From the cell containing the given text, extract its center point as (X, Y) coordinate. 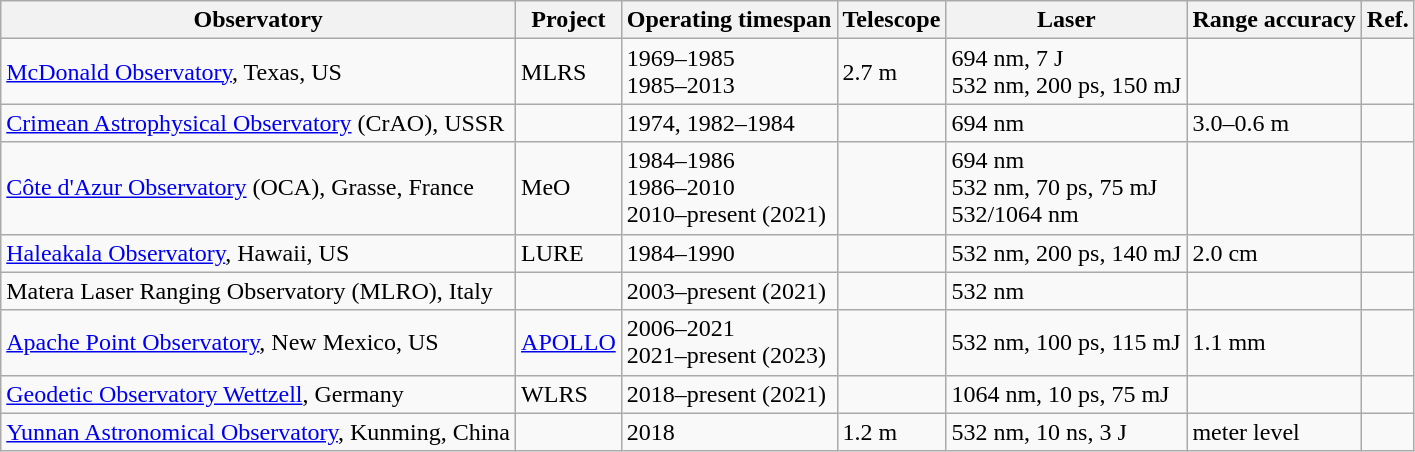
LURE (569, 253)
2006–20212021–present (2023) (729, 342)
McDonald Observatory, Texas, US (258, 72)
1984–19861986–20102010–present (2021) (729, 188)
1974, 1982–1984 (729, 123)
Range accuracy (1274, 20)
2003–present (2021) (729, 291)
694 nm, 7 J532 nm, 200 ps, 150 mJ (1066, 72)
APOLLO (569, 342)
Operating timespan (729, 20)
2.7 m (892, 72)
Apache Point Observatory, New Mexico, US (258, 342)
1064 nm, 10 ps, 75 mJ (1066, 394)
Telescope (892, 20)
1969–19851985–2013 (729, 72)
2018–present (2021) (729, 394)
Crimean Astrophysical Observatory (CrAO), USSR (258, 123)
Matera Laser Ranging Observatory (MLRO), Italy (258, 291)
694 nm532 nm, 70 ps, 75 mJ532/1064 nm (1066, 188)
Laser (1066, 20)
2.0 cm (1274, 253)
Geodetic Observatory Wettzell, Germany (258, 394)
532 nm, 200 ps, 140 mJ (1066, 253)
Côte d'Azur Observatory (OCA), Grasse, France (258, 188)
2018 (729, 432)
Ref. (1388, 20)
Project (569, 20)
3.0–0.6 m (1274, 123)
1.1 mm (1274, 342)
532 nm (1066, 291)
1984–1990 (729, 253)
MeO (569, 188)
694 nm (1066, 123)
WLRS (569, 394)
meter level (1274, 432)
1.2 m (892, 432)
MLRS (569, 72)
Yunnan Astronomical Observatory, Kunming, China (258, 432)
Observatory (258, 20)
Haleakala Observatory, Hawaii, US (258, 253)
532 nm, 100 ps, 115 mJ (1066, 342)
532 nm, 10 ns, 3 J (1066, 432)
